Capture the cell that displays the provided text and extract its (X, Y) central coordinate. 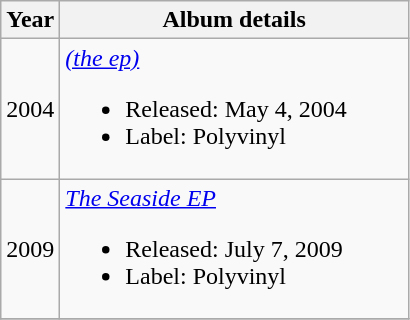
Album details (234, 20)
Year (30, 20)
The Seaside EPReleased: July 7, 2009Label: Polyvinyl (234, 249)
2009 (30, 249)
(the ep)Released: May 4, 2004Label: Polyvinyl (234, 109)
2004 (30, 109)
